For the text-containing cell, return its midpoint in [X, Y] coordinate format. 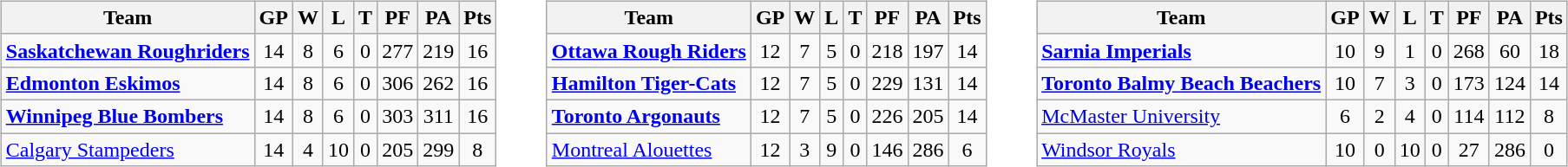
262 [439, 83]
Saskatchewan Roughriders [128, 50]
197 [928, 50]
Hamilton Tiger-Cats [649, 83]
131 [928, 83]
Toronto Argonauts [649, 116]
124 [1510, 83]
Calgary Stampeders [128, 150]
226 [887, 116]
Windsor Royals [1182, 150]
27 [1468, 150]
2 [1380, 116]
McMaster University [1182, 116]
Winnipeg Blue Bombers [128, 116]
146 [887, 150]
1 [1409, 50]
268 [1468, 50]
306 [397, 83]
173 [1468, 83]
114 [1468, 116]
219 [439, 50]
Sarnia Imperials [1182, 50]
18 [1548, 50]
Ottawa Rough Riders [649, 50]
Montreal Alouettes [649, 150]
60 [1510, 50]
277 [397, 50]
218 [887, 50]
Toronto Balmy Beach Beachers [1182, 83]
303 [397, 116]
229 [887, 83]
112 [1510, 116]
299 [439, 150]
Edmonton Eskimos [128, 83]
311 [439, 116]
